From the cell containing the given text, extract its center point as (x, y) coordinate. 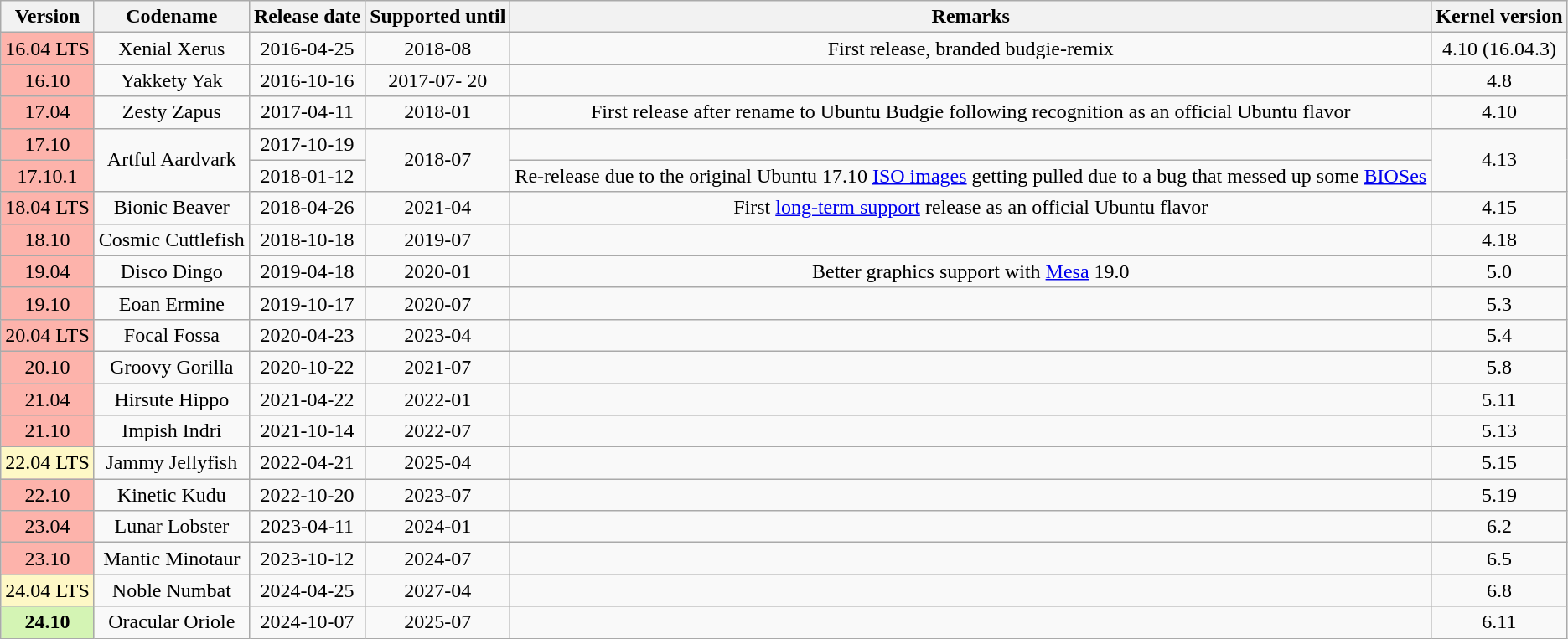
24.04 LTS (48, 590)
Noble Numbat (171, 590)
Jammy Jellyfish (171, 463)
18.10 (48, 240)
5.19 (1499, 495)
4.15 (1499, 208)
2020-07 (437, 303)
Focal Fossa (171, 335)
5.11 (1499, 399)
2023-07 (437, 495)
First long-term support release as an official Ubuntu flavor (970, 208)
Remarks (970, 17)
Groovy Gorilla (171, 367)
2025-07 (437, 622)
2024-01 (437, 527)
2021-04 (437, 208)
Re-release due to the original Ubuntu 17.10 ISO images getting pulled due to a bug that messed up some BIOSes (970, 176)
5.0 (1499, 271)
2020-10-22 (307, 367)
Mantic Minotaur (171, 559)
18.04 LTS (48, 208)
19.04 (48, 271)
5.8 (1499, 367)
Yakkety Yak (171, 80)
2023-04-11 (307, 527)
Zesty Zapus (171, 112)
First release, branded budgie-remix (970, 49)
Supported until (437, 17)
Cosmic Cuttlefish (171, 240)
16.10 (48, 80)
2023-04 (437, 335)
6.2 (1499, 527)
Disco Dingo (171, 271)
24.10 (48, 622)
2018-07 (437, 160)
5.15 (1499, 463)
Impish Indri (171, 431)
Oracular Oriole (171, 622)
Xenial Xerus (171, 49)
Release date (307, 17)
2024-04-25 (307, 590)
2020-01 (437, 271)
2017-07- 20 (437, 80)
17.04 (48, 112)
Kernel version (1499, 17)
23.04 (48, 527)
Eoan Ermine (171, 303)
4.13 (1499, 160)
2022-10-20 (307, 495)
Kinetic Kudu (171, 495)
2022-04-21 (307, 463)
21.10 (48, 431)
2018-04-26 (307, 208)
4.8 (1499, 80)
2019-10-17 (307, 303)
2018-08 (437, 49)
First release after rename to Ubuntu Budgie following recognition as an official Ubuntu flavor (970, 112)
Better graphics support with Mesa 19.0 (970, 271)
2019-07 (437, 240)
Lunar Lobster (171, 527)
2022-07 (437, 431)
2018-01 (437, 112)
2021-04-22 (307, 399)
2016-04-25 (307, 49)
6.5 (1499, 559)
17.10 (48, 144)
2017-10-19 (307, 144)
5.13 (1499, 431)
6.8 (1499, 590)
22.04 LTS (48, 463)
16.04 LTS (48, 49)
2024-07 (437, 559)
4.10 (1499, 112)
Bionic Beaver (171, 208)
Codename (171, 17)
6.11 (1499, 622)
2017-04-11 (307, 112)
20.04 LTS (48, 335)
21.04 (48, 399)
2025-04 (437, 463)
2021-10-14 (307, 431)
2020-04-23 (307, 335)
2021-07 (437, 367)
Hirsute Hippo (171, 399)
Version (48, 17)
2018-01-12 (307, 176)
2016-10-16 (307, 80)
22.10 (48, 495)
Artful Aardvark (171, 160)
19.10 (48, 303)
2018-10-18 (307, 240)
2023-10-12 (307, 559)
23.10 (48, 559)
4.10 (16.04.3) (1499, 49)
20.10 (48, 367)
5.3 (1499, 303)
5.4 (1499, 335)
2019-04-18 (307, 271)
2027-04 (437, 590)
17.10.1 (48, 176)
2022-01 (437, 399)
2024-10-07 (307, 622)
4.18 (1499, 240)
